For the text-containing cell, return its midpoint in [x, y] coordinate format. 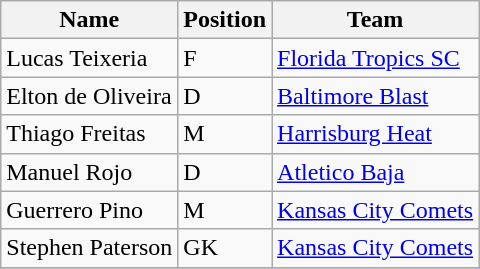
Harrisburg Heat [376, 134]
Guerrero Pino [90, 210]
Lucas Teixeria [90, 58]
Thiago Freitas [90, 134]
Stephen Paterson [90, 248]
Baltimore Blast [376, 96]
Manuel Rojo [90, 172]
Name [90, 20]
Florida Tropics SC [376, 58]
Team [376, 20]
GK [225, 248]
F [225, 58]
Atletico Baja [376, 172]
Elton de Oliveira [90, 96]
Position [225, 20]
